Pinpoint the cell where the given text exists, returning its (x, y) midpoint coordinate. 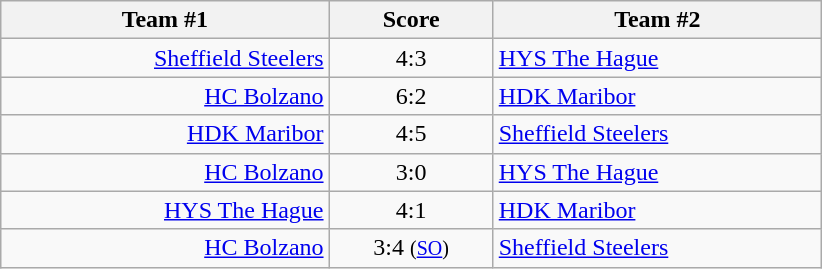
Score (411, 20)
Team #1 (165, 20)
4:3 (411, 58)
Team #2 (657, 20)
4:5 (411, 134)
4:1 (411, 210)
3:0 (411, 172)
3:4 (SO) (411, 248)
6:2 (411, 96)
